Locate the cell with the specified text and output its (x, y) center coordinate. 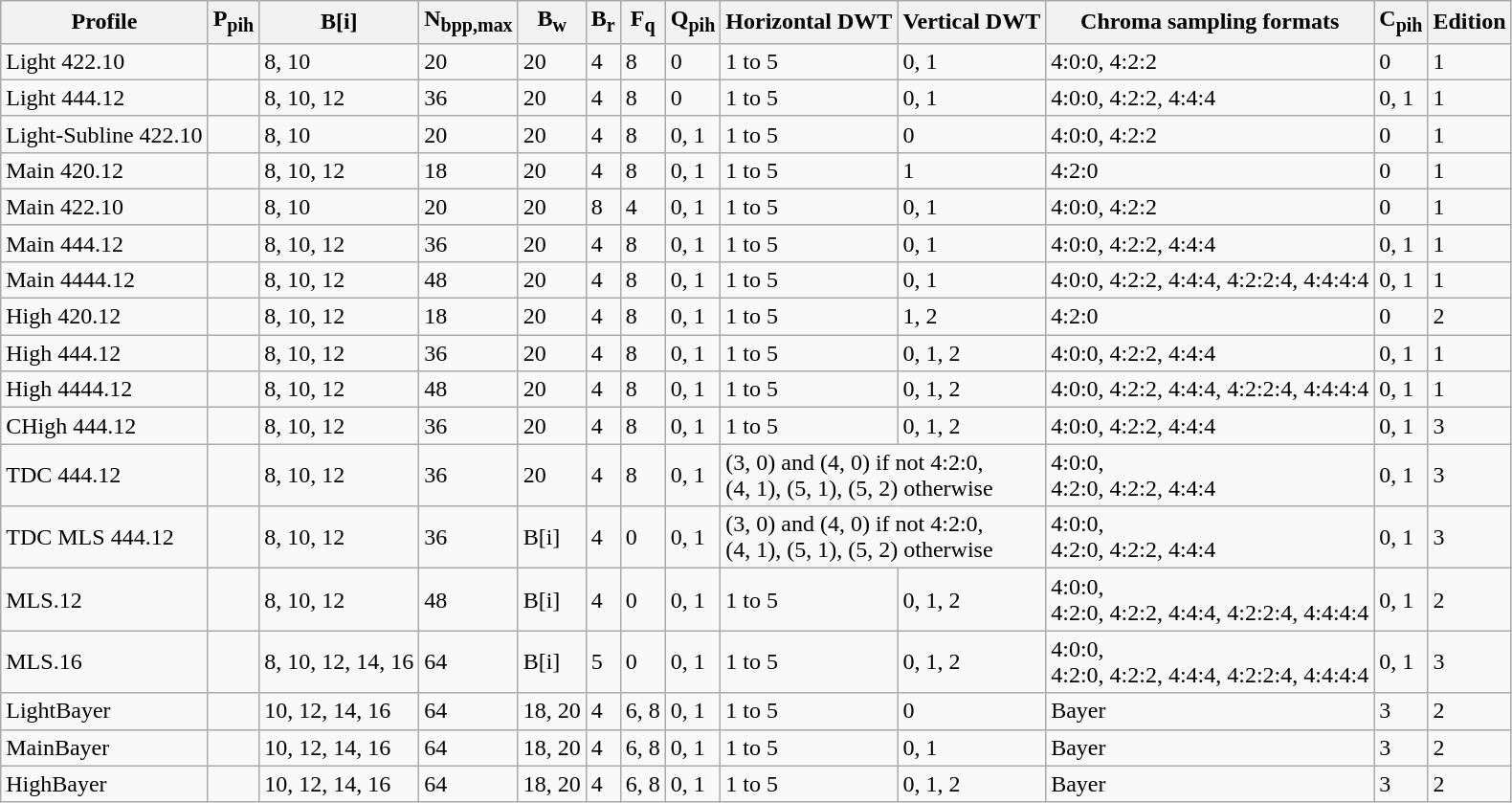
Horizontal DWT (810, 22)
Br (603, 22)
LightBayer (104, 711)
MainBayer (104, 747)
Main 444.12 (104, 243)
8, 10, 12, 14, 16 (339, 662)
TDC 444.12 (104, 475)
Ppih (233, 22)
CHigh 444.12 (104, 426)
Qpih (693, 22)
MLS.12 (104, 599)
HighBayer (104, 784)
Main 4444.12 (104, 279)
Edition (1470, 22)
High 444.12 (104, 353)
Light-Subline 422.10 (104, 134)
TDC MLS 444.12 (104, 538)
Bw (551, 22)
Light 422.10 (104, 61)
5 (603, 662)
Fq (643, 22)
1, 2 (972, 317)
MLS.16 (104, 662)
High 4444.12 (104, 390)
Vertical DWT (972, 22)
Main 420.12 (104, 170)
Profile (104, 22)
Chroma sampling formats (1210, 22)
High 420.12 (104, 317)
Main 422.10 (104, 207)
Nbpp,max (469, 22)
Light 444.12 (104, 98)
Cpih (1401, 22)
